Search for the cell housing the specified text and yield its (x, y) center coordinate. 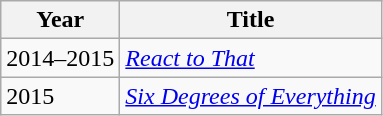
React to That (250, 58)
Six Degrees of Everything (250, 96)
2015 (60, 96)
Year (60, 20)
2014–2015 (60, 58)
Title (250, 20)
